Detect which cell encompasses the target text, then output its (X, Y) center coordinate. 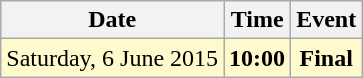
Event (326, 20)
Time (258, 20)
Saturday, 6 June 2015 (112, 58)
Date (112, 20)
10:00 (258, 58)
Final (326, 58)
